Capture the cell that displays the provided text and extract its [X, Y] central coordinate. 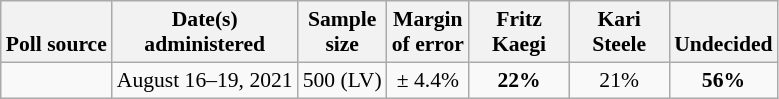
Poll source [56, 32]
Date(s)administered [205, 32]
FritzKaegi [519, 32]
21% [619, 80]
Samplesize [342, 32]
August 16–19, 2021 [205, 80]
± 4.4% [428, 80]
500 (LV) [342, 80]
56% [723, 80]
KariSteele [619, 32]
Undecided [723, 32]
Marginof error [428, 32]
22% [519, 80]
